Provide the [x, y] coordinate of the cell's center where the given text is located.  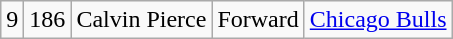
186 [48, 20]
9 [12, 20]
Chicago Bulls [378, 20]
Calvin Pierce [142, 20]
Forward [258, 20]
